Provide the [X, Y] coordinate of the cell's center where the given text is located.  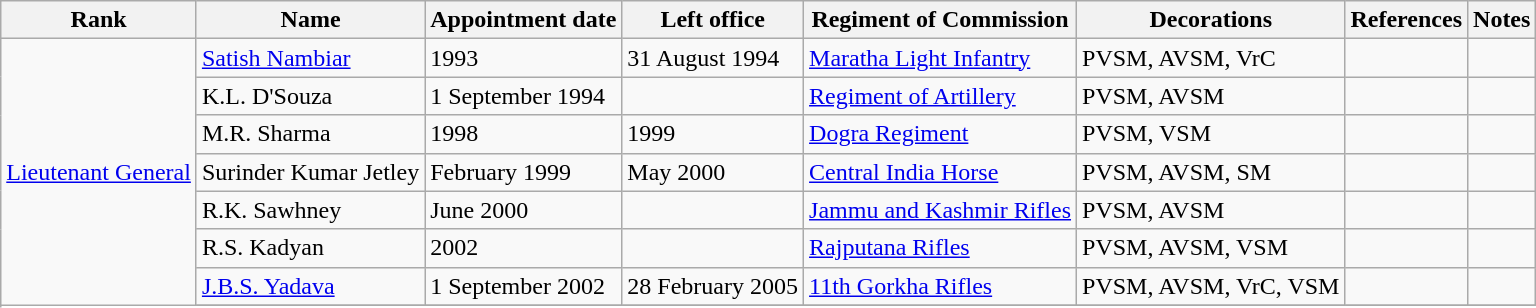
31 August 1994 [713, 58]
Maratha Light Infantry [940, 58]
February 1999 [524, 172]
1993 [524, 58]
PVSM, AVSM, VrC, VSM [1211, 286]
Decorations [1211, 20]
Regiment of Commission [940, 20]
11th Gorkha Rifles [940, 286]
PVSM, AVSM, VrC [1211, 58]
Lieutenant General [99, 172]
R.K. Sawhney [310, 210]
Satish Nambiar [310, 58]
J.B.S. Yadava [310, 286]
28 February 2005 [713, 286]
Dogra Regiment [940, 134]
May 2000 [713, 172]
2002 [524, 248]
Appointment date [524, 20]
Central India Horse [940, 172]
Regiment of Artillery [940, 96]
Notes [1502, 20]
Rank [99, 20]
K.L. D'Souza [310, 96]
June 2000 [524, 210]
Left office [713, 20]
R.S. Kadyan [310, 248]
Surinder Kumar Jetley [310, 172]
M.R. Sharma [310, 134]
References [1406, 20]
1 September 2002 [524, 286]
1998 [524, 134]
Rajputana Rifles [940, 248]
PVSM, VSM [1211, 134]
PVSM, AVSM, VSM [1211, 248]
1 September 1994 [524, 96]
Jammu and Kashmir Rifles [940, 210]
Name [310, 20]
PVSM, AVSM, SM [1211, 172]
1999 [713, 134]
